Pinpoint the cell where the given text exists, returning its (x, y) midpoint coordinate. 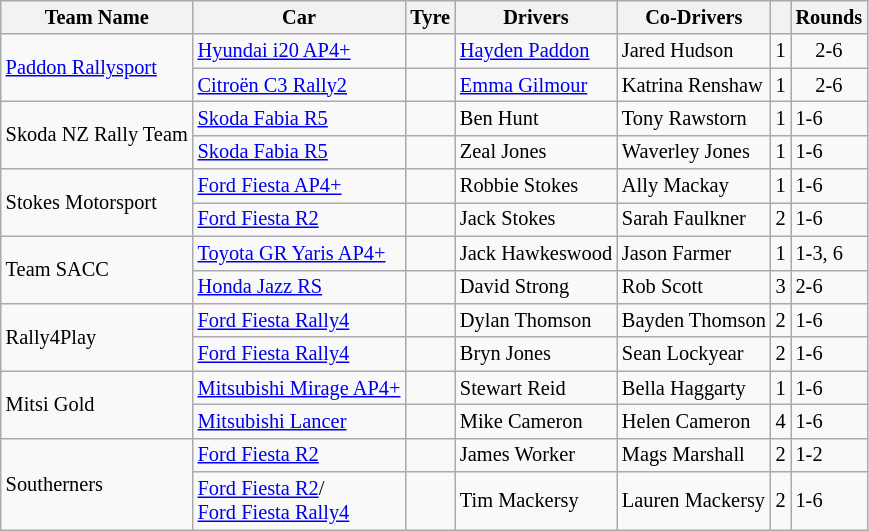
Ford Fiesta R2/Ford Fiesta Rally4 (300, 501)
Tyre (430, 17)
Ben Hunt (536, 118)
Ally Mackay (694, 186)
Rally4Play (97, 336)
Sean Lockyear (694, 354)
Lauren Mackersy (694, 501)
Bayden Thomson (694, 320)
Robbie Stokes (536, 186)
Mike Cameron (536, 421)
Sarah Faulkner (694, 219)
Rob Scott (694, 287)
Skoda NZ Rally Team (97, 134)
Katrina Renshaw (694, 85)
Tony Rawstorn (694, 118)
Bryn Jones (536, 354)
Toyota GR Yaris AP4+ (300, 253)
Ford Fiesta AP4+ (300, 186)
Team Name (97, 17)
Tim Mackersy (536, 501)
Hayden Paddon (536, 51)
Drivers (536, 17)
Paddon Rallysport (97, 68)
Jack Stokes (536, 219)
Zeal Jones (536, 152)
1-2 (830, 455)
Stewart Reid (536, 388)
Citroën C3 Rally2 (300, 85)
Team SACC (97, 270)
Co-Drivers (694, 17)
Mitsubishi Lancer (300, 421)
Mitsubishi Mirage AP4+ (300, 388)
Southerners (97, 484)
Bella Haggarty (694, 388)
Emma Gilmour (536, 85)
Car (300, 17)
Stokes Motorsport (97, 202)
Waverley Jones (694, 152)
Hyundai i20 AP4+ (300, 51)
Jason Farmer (694, 253)
David Strong (536, 287)
Mitsi Gold (97, 404)
Jared Hudson (694, 51)
4 (781, 421)
James Worker (536, 455)
3 (781, 287)
Rounds (830, 17)
1-3, 6 (830, 253)
Mags Marshall (694, 455)
Jack Hawkeswood (536, 253)
Helen Cameron (694, 421)
Honda Jazz RS (300, 287)
Dylan Thomson (536, 320)
